From the cell containing the given text, extract its center point as [X, Y] coordinate. 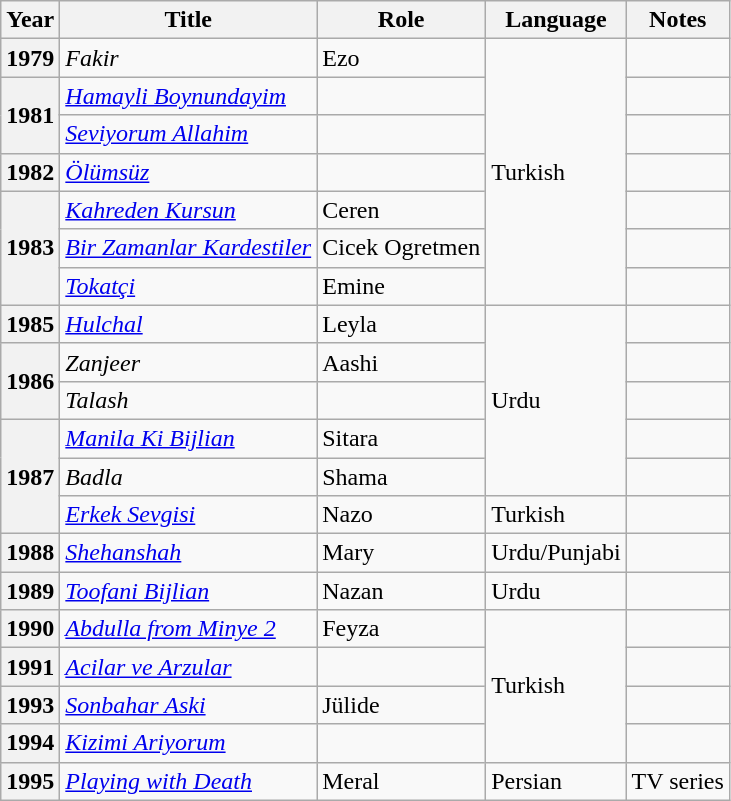
1986 [30, 381]
1994 [30, 743]
TV series [678, 781]
1983 [30, 248]
1995 [30, 781]
Aashi [402, 362]
Ölümsüz [188, 172]
Sitara [402, 438]
Bir Zamanlar Kardestiler [188, 248]
Abdulla from Minye 2 [188, 629]
1991 [30, 667]
1982 [30, 172]
Toofani Bijlian [188, 591]
Shama [402, 477]
Talash [188, 400]
1993 [30, 705]
Emine [402, 286]
Jülide [402, 705]
Ceren [402, 210]
1979 [30, 58]
1981 [30, 115]
1988 [30, 553]
Notes [678, 20]
Urdu/Punjabi [556, 553]
Sonbahar Aski [188, 705]
Leyla [402, 324]
Ezo [402, 58]
1987 [30, 476]
Mary [402, 553]
Title [188, 20]
Tokatçi [188, 286]
1985 [30, 324]
Kizimi Ariyorum [188, 743]
Kahreden Kursun [188, 210]
1990 [30, 629]
Year [30, 20]
Manila Ki Bijlian [188, 438]
Hulchal [188, 324]
Hamayli Boynundayim [188, 96]
Cicek Ogretmen [402, 248]
Shehanshah [188, 553]
Nazo [402, 515]
Erkek Sevgisi [188, 515]
Zanjeer [188, 362]
Fakir [188, 58]
Role [402, 20]
Persian [556, 781]
Acilar ve Arzular [188, 667]
1989 [30, 591]
Seviyorum Allahim [188, 134]
Language [556, 20]
Feyza [402, 629]
Badla [188, 477]
Meral [402, 781]
Playing with Death [188, 781]
Nazan [402, 591]
